Search for the cell housing the specified text and yield its (x, y) center coordinate. 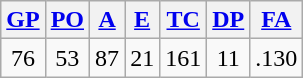
A (108, 20)
87 (108, 58)
FA (276, 20)
76 (23, 58)
TC (184, 20)
DP (228, 20)
PO (67, 20)
161 (184, 58)
GP (23, 20)
53 (67, 58)
11 (228, 58)
21 (142, 58)
.130 (276, 58)
E (142, 20)
